Capture the cell that displays the provided text and extract its [X, Y] central coordinate. 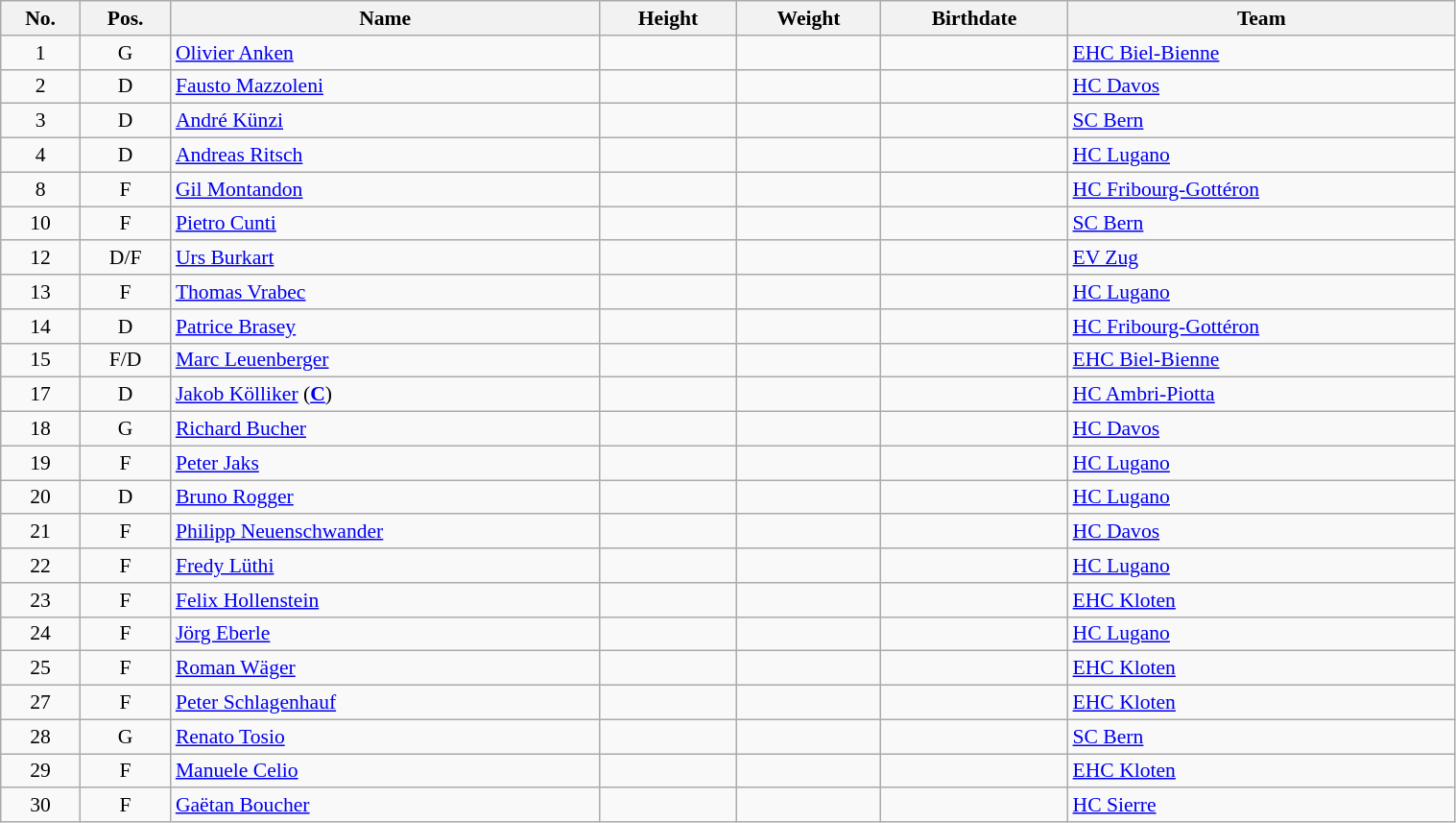
3 [40, 121]
Fredy Lüthi [386, 566]
28 [40, 737]
14 [40, 327]
Patrice Brasey [386, 327]
D/F [125, 258]
Roman Wäger [386, 668]
Urs Burkart [386, 258]
Gil Montandon [386, 189]
EV Zug [1262, 258]
Renato Tosio [386, 737]
Birthdate [975, 18]
HC Ambri-Piotta [1262, 395]
Bruno Rogger [386, 497]
Jakob Kölliker (C) [386, 395]
4 [40, 156]
Peter Jaks [386, 463]
Olivier Anken [386, 53]
Height [668, 18]
Weight [808, 18]
13 [40, 292]
Pos. [125, 18]
No. [40, 18]
F/D [125, 360]
Jörg Eberle [386, 634]
Gaëtan Boucher [386, 806]
17 [40, 395]
Team [1262, 18]
27 [40, 703]
Richard Bucher [386, 429]
Fausto Mazzoleni [386, 86]
30 [40, 806]
Manuele Celio [386, 771]
23 [40, 600]
2 [40, 86]
Andreas Ritsch [386, 156]
Philipp Neuenschwander [386, 532]
20 [40, 497]
18 [40, 429]
1 [40, 53]
25 [40, 668]
21 [40, 532]
15 [40, 360]
10 [40, 224]
Marc Leuenberger [386, 360]
Pietro Cunti [386, 224]
Peter Schlagenhauf [386, 703]
19 [40, 463]
24 [40, 634]
29 [40, 771]
Name [386, 18]
8 [40, 189]
André Künzi [386, 121]
12 [40, 258]
HC Sierre [1262, 806]
Felix Hollenstein [386, 600]
Thomas Vrabec [386, 292]
22 [40, 566]
